Determine the [x, y] coordinate at the center of the cell enclosing the given text.  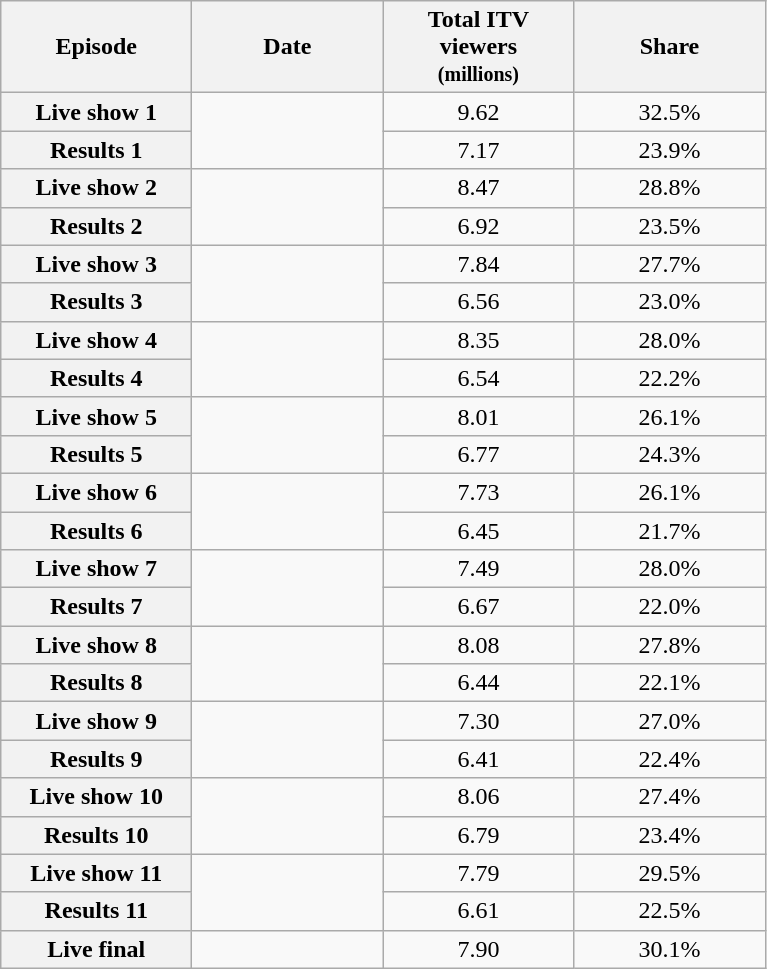
7.49 [478, 569]
Live show 11 [96, 873]
22.5% [670, 911]
29.5% [670, 873]
7.17 [478, 150]
7.30 [478, 721]
22.4% [670, 759]
22.1% [670, 683]
Results 7 [96, 607]
Live final [96, 949]
27.8% [670, 645]
9.62 [478, 112]
23.9% [670, 150]
7.84 [478, 264]
27.0% [670, 721]
7.73 [478, 492]
6.54 [478, 378]
Live show 9 [96, 721]
Live show 10 [96, 797]
Live show 6 [96, 492]
Results 1 [96, 150]
6.67 [478, 607]
8.01 [478, 416]
Live show 1 [96, 112]
6.44 [478, 683]
Live show 5 [96, 416]
Results 2 [96, 226]
Live show 4 [96, 340]
8.47 [478, 188]
7.79 [478, 873]
6.56 [478, 302]
8.35 [478, 340]
27.7% [670, 264]
6.77 [478, 454]
22.2% [670, 378]
6.92 [478, 226]
Results 9 [96, 759]
28.8% [670, 188]
6.61 [478, 911]
24.3% [670, 454]
23.4% [670, 835]
Live show 8 [96, 645]
8.06 [478, 797]
Episode [96, 47]
6.45 [478, 531]
6.41 [478, 759]
Results 6 [96, 531]
6.79 [478, 835]
Date [288, 47]
8.08 [478, 645]
Results 5 [96, 454]
21.7% [670, 531]
23.0% [670, 302]
Live show 3 [96, 264]
Results 4 [96, 378]
27.4% [670, 797]
Share [670, 47]
30.1% [670, 949]
32.5% [670, 112]
22.0% [670, 607]
Total ITV viewers(millions) [478, 47]
Results 8 [96, 683]
Live show 2 [96, 188]
Results 11 [96, 911]
7.90 [478, 949]
23.5% [670, 226]
Results 10 [96, 835]
Results 3 [96, 302]
Live show 7 [96, 569]
